Capture the cell that displays the provided text and extract its [x, y] central coordinate. 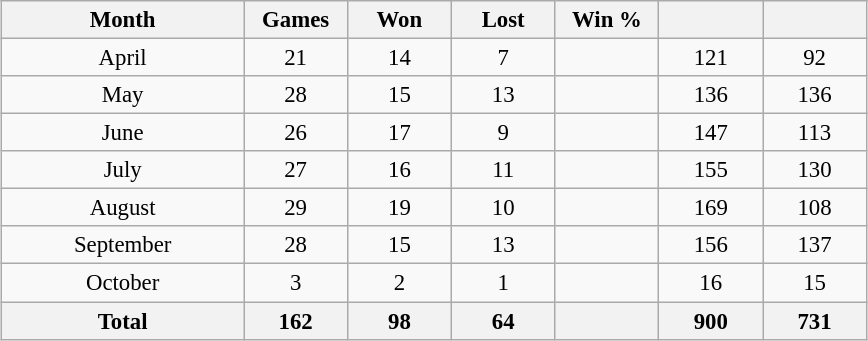
29 [296, 208]
14 [399, 58]
Win % [607, 20]
155 [711, 170]
9 [503, 133]
137 [815, 245]
147 [711, 133]
19 [399, 208]
May [123, 95]
August [123, 208]
121 [711, 58]
September [123, 245]
26 [296, 133]
Won [399, 20]
1 [503, 283]
Month [123, 20]
June [123, 133]
113 [815, 133]
17 [399, 133]
21 [296, 58]
3 [296, 283]
Games [296, 20]
731 [815, 321]
10 [503, 208]
April [123, 58]
Total [123, 321]
27 [296, 170]
64 [503, 321]
2 [399, 283]
98 [399, 321]
169 [711, 208]
156 [711, 245]
11 [503, 170]
108 [815, 208]
92 [815, 58]
900 [711, 321]
October [123, 283]
7 [503, 58]
162 [296, 321]
130 [815, 170]
July [123, 170]
Lost [503, 20]
